For the text-containing cell, return its midpoint in (X, Y) coordinate format. 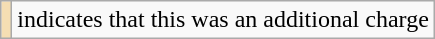
indicates that this was an additional charge (224, 20)
